Capture the cell that displays the provided text and extract its [x, y] central coordinate. 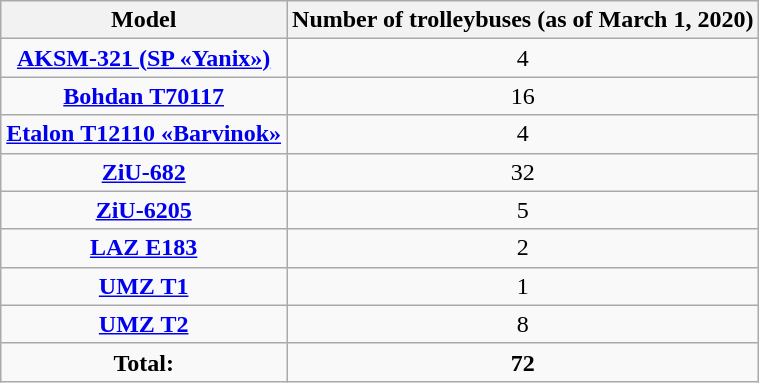
2 [523, 248]
72 [523, 362]
Number of trolleybuses (as of March 1, 2020) [523, 20]
32 [523, 172]
ZiU-6205 [144, 210]
LAZ Е183 [144, 248]
8 [523, 324]
1 [523, 286]
Bohdan Т70117 [144, 96]
UMZ T2 [144, 324]
Model [144, 20]
Etalon Т12110 «Barvinok» [144, 134]
5 [523, 210]
ZiU-682 [144, 172]
Total: [144, 362]
AKSM-321 (SP «Yanix») [144, 58]
16 [523, 96]
UMZ T1 [144, 286]
